Identify which cell holds the provided text, then report its [X, Y] central coordinate. 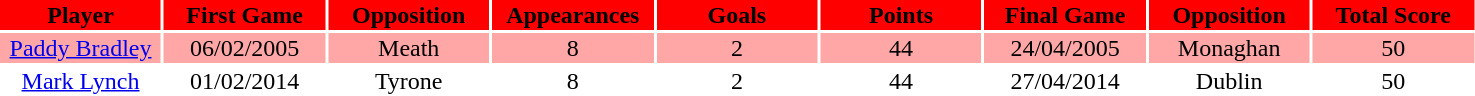
24/04/2005 [1066, 48]
Paddy Bradley [80, 48]
27/04/2014 [1066, 81]
Final Game [1066, 15]
06/02/2005 [244, 48]
Points [900, 15]
Dublin [1230, 81]
First Game [244, 15]
Tyrone [408, 81]
Monaghan [1230, 48]
01/02/2014 [244, 81]
Mark Lynch [80, 81]
Player [80, 15]
Goals [736, 15]
Appearances [572, 15]
Total Score [1394, 15]
Meath [408, 48]
